Return [X, Y] of the center of cell containing provided text 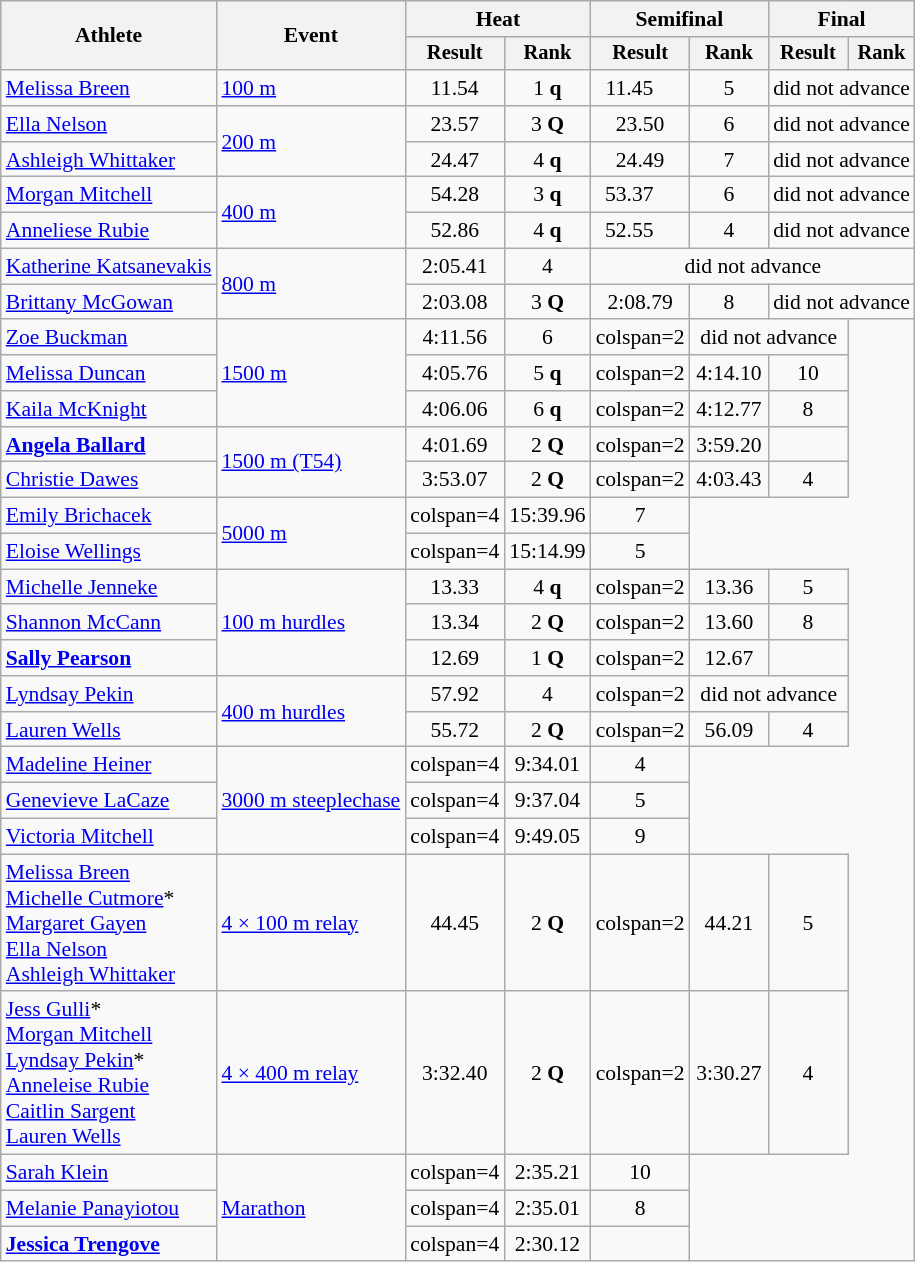
24.47 [454, 160]
44.21 [730, 923]
1500 m (T54) [310, 462]
3:30.27 [730, 1074]
Genevieve LaCaze [109, 801]
13.60 [730, 623]
Jessica Trengove [109, 1244]
Heat [498, 19]
2:08.79 [640, 302]
9:37.04 [547, 801]
9 [640, 837]
Sarah Klein [109, 1173]
3 q [547, 195]
52.55 [640, 231]
4:03.43 [730, 480]
9:49.05 [547, 837]
13.33 [454, 587]
Melissa Breen [109, 88]
54.28 [454, 195]
Jess Gulli*Morgan MitchellLyndsay Pekin*Anneleise RubieCaitlin SargentLauren Wells [109, 1074]
Angela Ballard [109, 445]
Melanie Panayiotou [109, 1209]
2:30.12 [547, 1244]
4 × 100 m relay [310, 923]
12.67 [730, 658]
100 m [310, 88]
1 Q [547, 658]
Athlete [109, 36]
Katherine Katsanevakis [109, 267]
3:32.40 [454, 1074]
800 m [310, 284]
2:03.08 [454, 302]
4:12.77 [730, 409]
55.72 [454, 730]
4:01.69 [454, 445]
3000 m steeplechase [310, 800]
15:14.99 [547, 552]
13.34 [454, 623]
Anneliese Rubie [109, 231]
44.45 [454, 923]
Michelle Jenneke [109, 587]
Eloise Wellings [109, 552]
Sally Pearson [109, 658]
4 × 400 m relay [310, 1074]
Event [310, 36]
Final [842, 19]
5 q [547, 373]
4:11.56 [454, 338]
Semifinal [680, 19]
11.54 [454, 88]
1 q [547, 88]
23.57 [454, 124]
Kaila McKnight [109, 409]
6 q [547, 409]
12.69 [454, 658]
Emily Brichacek [109, 516]
9:34.01 [547, 765]
Lauren Wells [109, 730]
15:39.96 [547, 516]
200 m [310, 142]
2:35.21 [547, 1173]
Lyndsay Pekin [109, 694]
5000 m [310, 534]
Melissa BreenMichelle Cutmore*Margaret GayenElla NelsonAshleigh Whittaker [109, 923]
1500 m [310, 374]
23.50 [640, 124]
3:53.07 [454, 480]
Marathon [310, 1208]
4:14.10 [730, 373]
56.09 [730, 730]
53.37 [640, 195]
Ella Nelson [109, 124]
100 m hurdles [310, 622]
52.86 [454, 231]
400 m hurdles [310, 712]
Zoe Buckman [109, 338]
Madeline Heiner [109, 765]
Shannon McCann [109, 623]
Brittany McGowan [109, 302]
400 m [310, 212]
13.36 [730, 587]
Morgan Mitchell [109, 195]
Melissa Duncan [109, 373]
57.92 [454, 694]
4:05.76 [454, 373]
Christie Dawes [109, 480]
Victoria Mitchell [109, 837]
3:59.20 [730, 445]
2:35.01 [547, 1209]
11.45 [640, 88]
24.49 [640, 160]
4:06.06 [454, 409]
Ashleigh Whittaker [109, 160]
2:05.41 [454, 267]
